Scan for the cell matching the given text and deliver its [X, Y] coordinate at center. 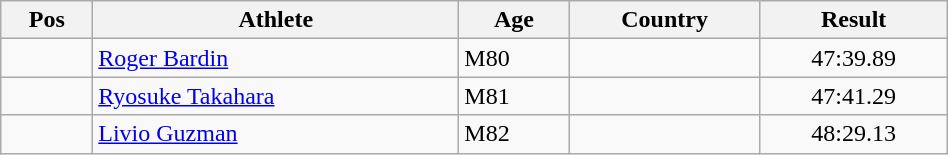
Country [664, 20]
M82 [514, 134]
Livio Guzman [276, 134]
M81 [514, 96]
Athlete [276, 20]
47:39.89 [854, 58]
Ryosuke Takahara [276, 96]
Pos [47, 20]
M80 [514, 58]
47:41.29 [854, 96]
Roger Bardin [276, 58]
Age [514, 20]
Result [854, 20]
48:29.13 [854, 134]
